Search for the cell housing the specified text and yield its [x, y] center coordinate. 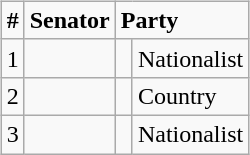
3 [12, 134]
Senator [70, 20]
Country [190, 96]
# [12, 20]
2 [12, 96]
Party [182, 20]
1 [12, 58]
